Capture the cell that displays the provided text and extract its (X, Y) central coordinate. 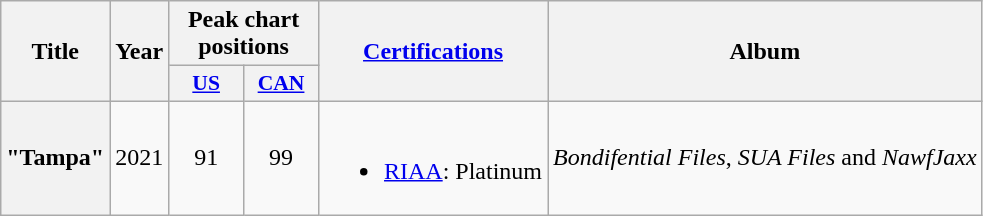
Album (766, 52)
Peak chart positions (244, 34)
99 (282, 158)
US (206, 84)
Year (140, 52)
"Tampa" (56, 158)
Title (56, 52)
91 (206, 158)
2021 (140, 158)
CAN (282, 84)
RIAA: Platinum (432, 158)
Certifications (432, 52)
Bondifential Files, SUA Files and NawfJaxx (766, 158)
